Find where the given text appears and provide that cell's center as (x, y) coordinate. 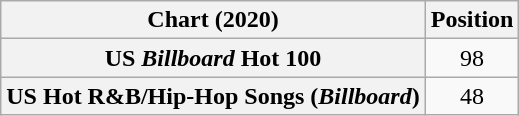
98 (472, 58)
US Hot R&B/Hip-Hop Songs (Billboard) (213, 96)
48 (472, 96)
US Billboard Hot 100 (213, 58)
Position (472, 20)
Chart (2020) (213, 20)
